Find where the given text appears and provide that cell's center as [X, Y] coordinate. 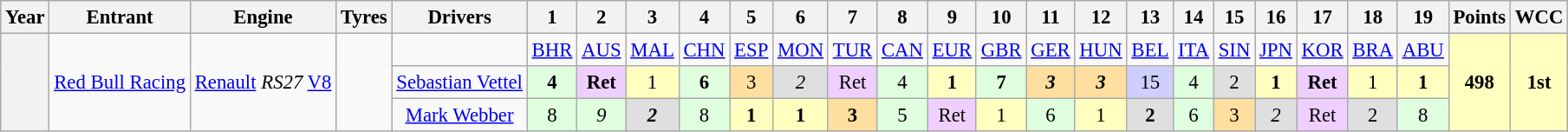
14 [1194, 17]
Red Bull Racing [120, 83]
18 [1373, 17]
ITA [1194, 50]
MAL [652, 50]
EUR [952, 50]
19 [1423, 17]
Drivers [459, 17]
1st [1539, 83]
ABU [1423, 50]
12 [1101, 17]
Points [1479, 17]
AUS [602, 50]
BEL [1150, 50]
16 [1276, 17]
10 [1000, 17]
MON [801, 50]
BRA [1373, 50]
HUN [1101, 50]
WCC [1539, 17]
JPN [1276, 50]
Mark Webber [459, 115]
11 [1051, 17]
Year [25, 17]
CAN [903, 50]
498 [1479, 83]
Tyres [364, 17]
17 [1323, 17]
TUR [852, 50]
Entrant [120, 17]
KOR [1323, 50]
Renault RS27 V8 [263, 83]
ESP [751, 50]
Engine [263, 17]
BHR [551, 50]
GER [1051, 50]
Sebastian Vettel [459, 82]
CHN [704, 50]
SIN [1234, 50]
13 [1150, 17]
GBR [1000, 50]
